Locate the cell with the specified text and output its (x, y) center coordinate. 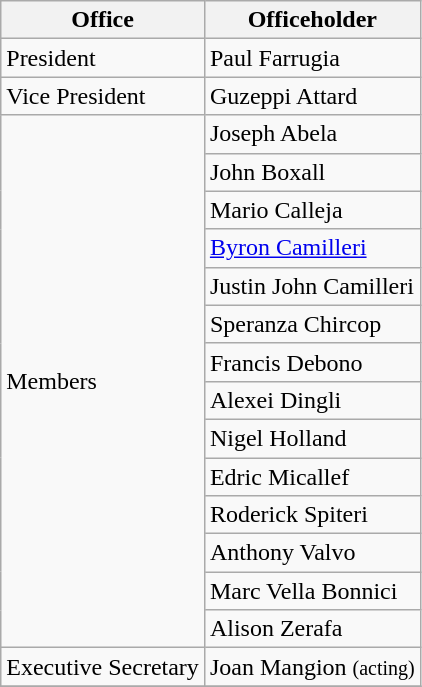
John Boxall (312, 172)
Members (103, 382)
Officeholder (312, 20)
Edric Micallef (312, 477)
Paul Farrugia (312, 58)
Mario Calleja (312, 210)
Anthony Valvo (312, 553)
Marc Vella Bonnici (312, 591)
Speranza Chircop (312, 324)
Executive Secretary (103, 667)
Francis Debono (312, 362)
Byron Camilleri (312, 248)
Guzeppi Attard (312, 96)
President (103, 58)
Alison Zerafa (312, 629)
Roderick Spiteri (312, 515)
Vice President (103, 96)
Office (103, 20)
Joan Mangion (acting) (312, 667)
Alexei Dingli (312, 400)
Joseph Abela (312, 134)
Justin John Camilleri (312, 286)
Nigel Holland (312, 438)
